Return the (x, y) coordinate for the center point of the cell that contains the specified text.  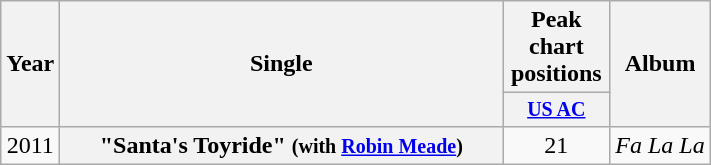
"Santa's Toyride" (with Robin Meade) (282, 145)
2011 (30, 145)
Peak chartpositions (556, 47)
Fa La La (660, 145)
21 (556, 145)
US AC (556, 110)
Single (282, 64)
Album (660, 64)
Year (30, 64)
